Capture the cell that displays the provided text and extract its [x, y] central coordinate. 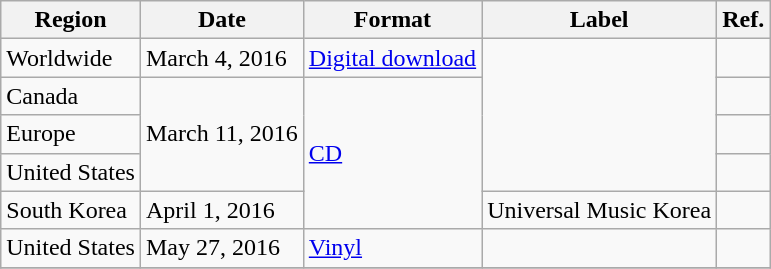
Ref. [744, 20]
Universal Music Korea [600, 210]
March 4, 2016 [222, 58]
Digital download [392, 58]
CD [392, 153]
Date [222, 20]
Vinyl [392, 248]
April 1, 2016 [222, 210]
Canada [71, 96]
March 11, 2016 [222, 134]
Worldwide [71, 58]
Region [71, 20]
Label [600, 20]
Europe [71, 134]
South Korea [71, 210]
Format [392, 20]
May 27, 2016 [222, 248]
